Search for the cell housing the specified text and yield its [x, y] center coordinate. 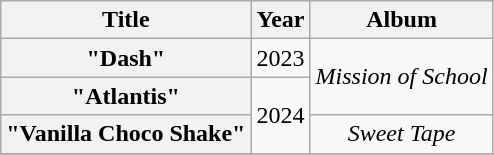
"Vanilla Choco Shake" [126, 134]
"Atlantis" [126, 96]
Title [126, 20]
2024 [280, 115]
"Dash" [126, 58]
Mission of School [402, 77]
Album [402, 20]
2023 [280, 58]
Sweet Tape [402, 134]
Year [280, 20]
